Scan for the cell matching the given text and deliver its [X, Y] coordinate at center. 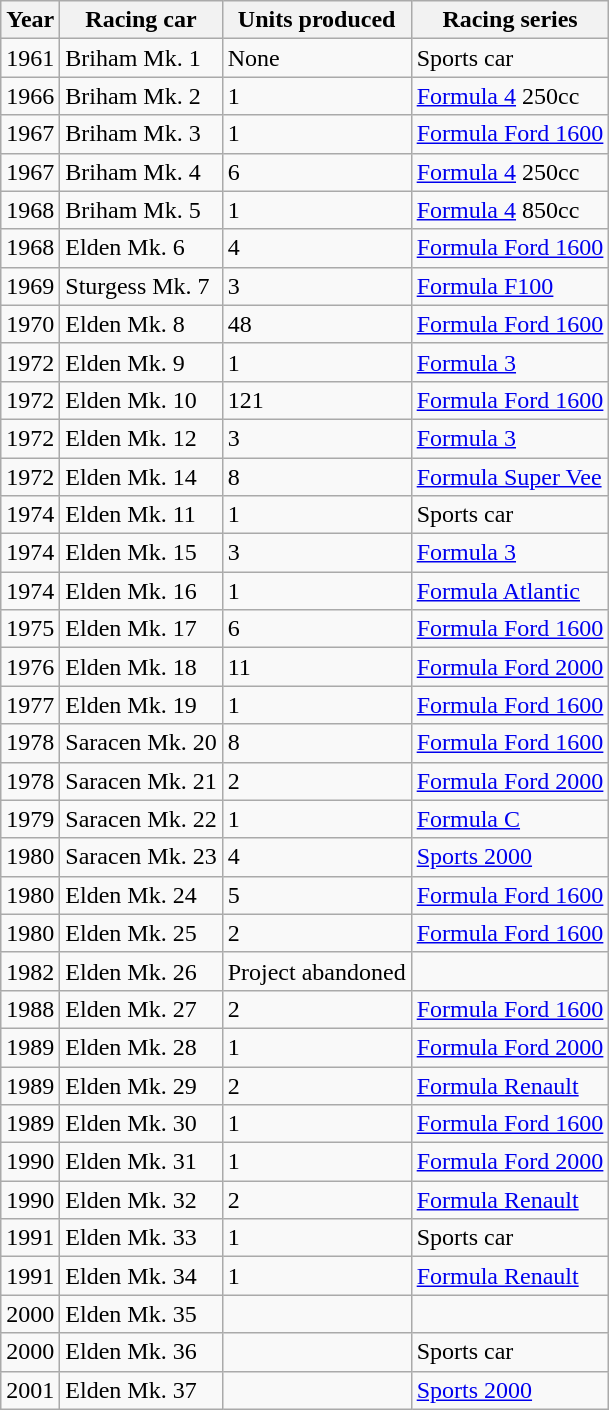
Briham Mk. 1 [141, 58]
Formula 4 850cc [510, 210]
Year [30, 20]
Elden Mk. 18 [141, 667]
Elden Mk. 36 [141, 1352]
Elden Mk. 12 [141, 438]
1975 [30, 629]
1979 [30, 819]
Elden Mk. 19 [141, 705]
48 [316, 324]
1969 [30, 286]
1976 [30, 667]
5 [316, 895]
None [316, 58]
Elden Mk. 26 [141, 971]
Formula F100 [510, 286]
Elden Mk. 35 [141, 1314]
Elden Mk. 17 [141, 629]
Saracen Mk. 21 [141, 781]
Saracen Mk. 23 [141, 857]
Elden Mk. 11 [141, 515]
Racing series [510, 20]
Elden Mk. 16 [141, 591]
Sturgess Mk. 7 [141, 286]
Elden Mk. 9 [141, 362]
Elden Mk. 29 [141, 1085]
Saracen Mk. 22 [141, 819]
Elden Mk. 31 [141, 1162]
Elden Mk. 33 [141, 1238]
Briham Mk. 5 [141, 210]
Elden Mk. 14 [141, 477]
Elden Mk. 32 [141, 1200]
Elden Mk. 28 [141, 1047]
Saracen Mk. 20 [141, 743]
Elden Mk. 15 [141, 553]
1982 [30, 971]
Elden Mk. 27 [141, 1009]
121 [316, 400]
Elden Mk. 8 [141, 324]
2001 [30, 1390]
Elden Mk. 34 [141, 1276]
Elden Mk. 37 [141, 1390]
Elden Mk. 25 [141, 933]
Briham Mk. 4 [141, 172]
Elden Mk. 10 [141, 400]
1988 [30, 1009]
Racing car [141, 20]
Elden Mk. 24 [141, 895]
Formula C [510, 819]
11 [316, 667]
Elden Mk. 30 [141, 1124]
Formula Atlantic [510, 591]
Units produced [316, 20]
1961 [30, 58]
Briham Mk. 2 [141, 96]
Briham Mk. 3 [141, 134]
1970 [30, 324]
Formula Super Vee [510, 477]
1966 [30, 96]
Project abandoned [316, 971]
1977 [30, 705]
Elden Mk. 6 [141, 248]
